Search for the cell housing the specified text and yield its [x, y] center coordinate. 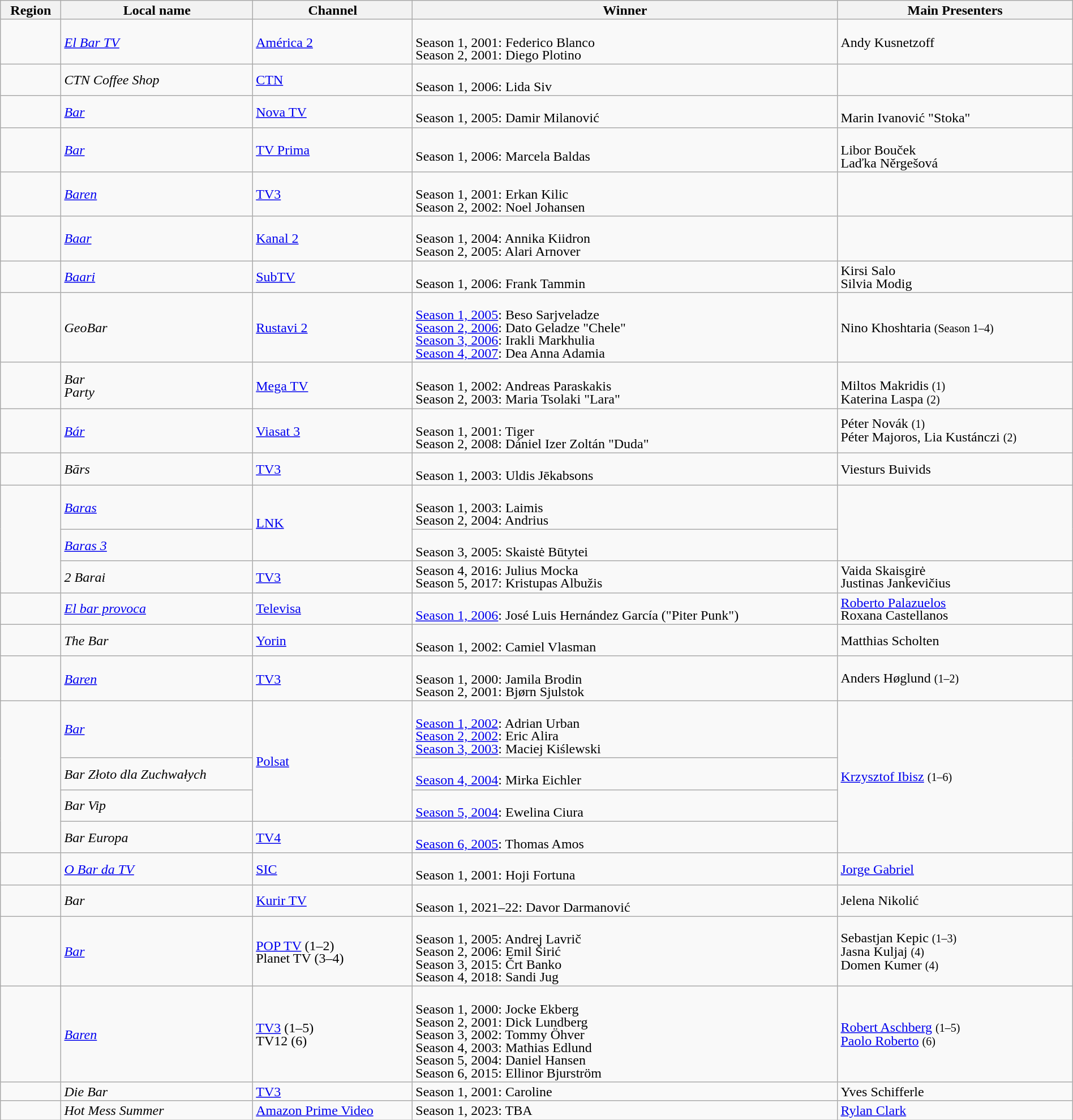
Season 4, 2004: Mirka Eichler [625, 774]
Anders Høglund (1–2) [955, 678]
Winner [625, 10]
Season 1, 2004: Annika Kiidron Season 2, 2005: Alari Arnover [625, 239]
Yorin [333, 640]
Rustavi 2 [333, 328]
Viasat 3 [333, 431]
2 Barai [157, 577]
Marin Ivanović "Stoka" [955, 111]
Season 6, 2005: Thomas Amos [625, 837]
Season 1, 2006: Frank Tammin [625, 277]
Season 1, 2002: Adrian Urban Season 2, 2002: Eric Alira Season 3, 2003: Maciej Kiślewski [625, 729]
Season 1, 2005: Beso Sarjveladze Season 2, 2006: Dato Geladze "Chele" Season 3, 2006: Irakli Markhulia Season 4, 2007: Dea Anna Adamia [625, 328]
SubTV [333, 277]
TV Prima [333, 149]
Season 1, 2001: Federico Blanco Season 2, 2001: Diego Plotino [625, 42]
Bar Europa [157, 837]
Libor BoučekLaďka Něrgešová [955, 149]
Roberto PalazuelosRoxana Castellanos [955, 608]
Season 1, 2001: Tiger Season 2, 2008: Dániel Izer Zoltán "Duda" [625, 431]
El Bar TV [157, 42]
Yves Schifferle [955, 1091]
CTN [333, 80]
TV3 (1–5)TV12 (6) [333, 1035]
Season 1, 2005: Andrej Lavrič Season 2, 2006: Emil Širić Season 3, 2015: Črt Banko Season 4, 2018: Sandi Jug [625, 951]
Bár [157, 431]
Local name [157, 10]
Die Bar [157, 1091]
Hot Mess Summer [157, 1110]
Bar Złoto dla Zuchwałych [157, 774]
Miltos Makridis (1) Katerina Laspa (2) [955, 385]
Season 1, 2006: José Luis Hernández García ("Piter Punk") [625, 608]
Bar Party [157, 385]
Polsat [333, 761]
Season 1, 2001: Caroline [625, 1091]
O Bar da TV [157, 869]
América 2 [333, 42]
Jorge Gabriel [955, 869]
Bārs [157, 469]
GeoBar [157, 328]
Season 1, 2002: Andreas Paraskakis Season 2, 2003: Maria Tsolaki "Lara" [625, 385]
Baras [157, 507]
TV4 [333, 837]
Season 1, 2023: TBA [625, 1110]
Vaida SkaisgirėJustinas Jankevičius [955, 577]
Baari [157, 277]
Kirsi SaloSilvia Modig [955, 277]
Amazon Prime Video [333, 1110]
Main Presenters [955, 10]
Region [31, 10]
POP TV (1–2)Planet TV (3–4) [333, 951]
Bar Vip [157, 805]
Season 1, 2003: Laimis Season 2, 2004: Andrius [625, 507]
Krzysztof Ibisz (1–6) [955, 776]
Kurir TV [333, 900]
Season 1, 2021–22: Davor Darmanović [625, 900]
Nova TV [333, 111]
Season 1, 2001: Erkan Kilic Season 2, 2002: Noel Johansen [625, 195]
Robert Aschberg (1–5)Paolo Roberto (6) [955, 1035]
Andy Kusnetzoff [955, 42]
Season 1, 2002: Camiel Vlasman [625, 640]
Season 1, 2001: Hoji Fortuna [625, 869]
Season 1, 2000: Jamila Brodin Season 2, 2001: Bjørn Sjulstok [625, 678]
SIC [333, 869]
Matthias Scholten [955, 640]
Kanal 2 [333, 239]
El bar provoca [157, 608]
Televisa [333, 608]
Season 1, 2005: Damir Milanović [625, 111]
Channel [333, 10]
Rylan Clark [955, 1110]
Season 1, 2006: Marcela Baldas [625, 149]
Baras 3 [157, 545]
Season 1, 2003: Uldis Jēkabsons [625, 469]
Mega TV [333, 385]
Nino Khoshtaria (Season 1–4) [955, 328]
Péter Novák (1)Péter Majoros, Lia Kustánczi (2) [955, 431]
Season 3, 2005: Skaistė Būtytei [625, 545]
Jelena Nikolić [955, 900]
The Bar [157, 640]
Sebastjan Kepic (1–3)Jasna Kuljaj (4)Domen Kumer (4) [955, 951]
Baar [157, 239]
Season 5, 2004: Ewelina Ciura [625, 805]
LNK [333, 523]
Viesturs Buivids [955, 469]
CTN Coffee Shop [157, 80]
Season 1, 2006: Lida Siv [625, 80]
Season 4, 2016: Julius MockaSeason 5, 2017: Kristupas Albužis [625, 577]
